Output the (x, y) coordinate of the center of the cell containing the given text.  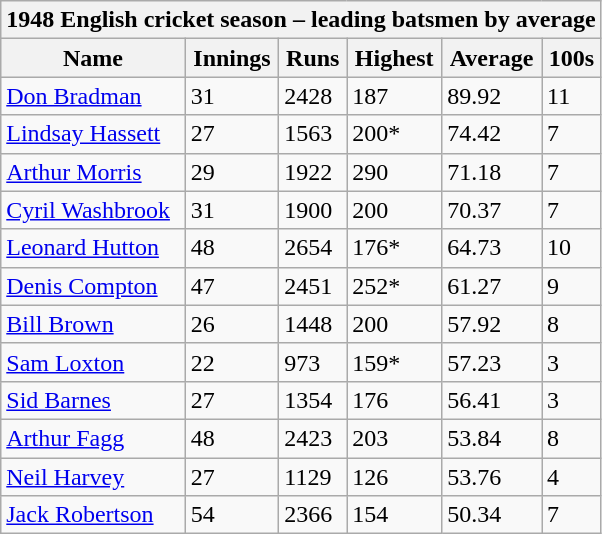
154 (394, 515)
2366 (313, 515)
290 (394, 172)
Neil Harvey (94, 477)
Arthur Morris (94, 172)
Arthur Fagg (94, 438)
Name (94, 58)
176* (394, 248)
47 (232, 286)
Sam Loxton (94, 362)
2428 (313, 96)
203 (394, 438)
Average (492, 58)
Cyril Washbrook (94, 210)
Don Bradman (94, 96)
Leonard Hutton (94, 248)
2451 (313, 286)
57.23 (492, 362)
187 (394, 96)
Runs (313, 58)
56.41 (492, 400)
26 (232, 324)
1948 English cricket season – leading batsmen by average (301, 20)
11 (572, 96)
70.37 (492, 210)
50.34 (492, 515)
22 (232, 362)
1448 (313, 324)
159* (394, 362)
100s (572, 58)
1922 (313, 172)
74.42 (492, 134)
Denis Compton (94, 286)
Sid Barnes (94, 400)
Highest (394, 58)
200* (394, 134)
71.18 (492, 172)
57.92 (492, 324)
Bill Brown (94, 324)
Innings (232, 58)
10 (572, 248)
9 (572, 286)
54 (232, 515)
176 (394, 400)
1354 (313, 400)
29 (232, 172)
53.76 (492, 477)
61.27 (492, 286)
126 (394, 477)
64.73 (492, 248)
1129 (313, 477)
1900 (313, 210)
2654 (313, 248)
252* (394, 286)
4 (572, 477)
53.84 (492, 438)
89.92 (492, 96)
1563 (313, 134)
Lindsay Hassett (94, 134)
Jack Robertson (94, 515)
2423 (313, 438)
973 (313, 362)
